Find where the given text appears and provide that cell's center as [X, Y] coordinate. 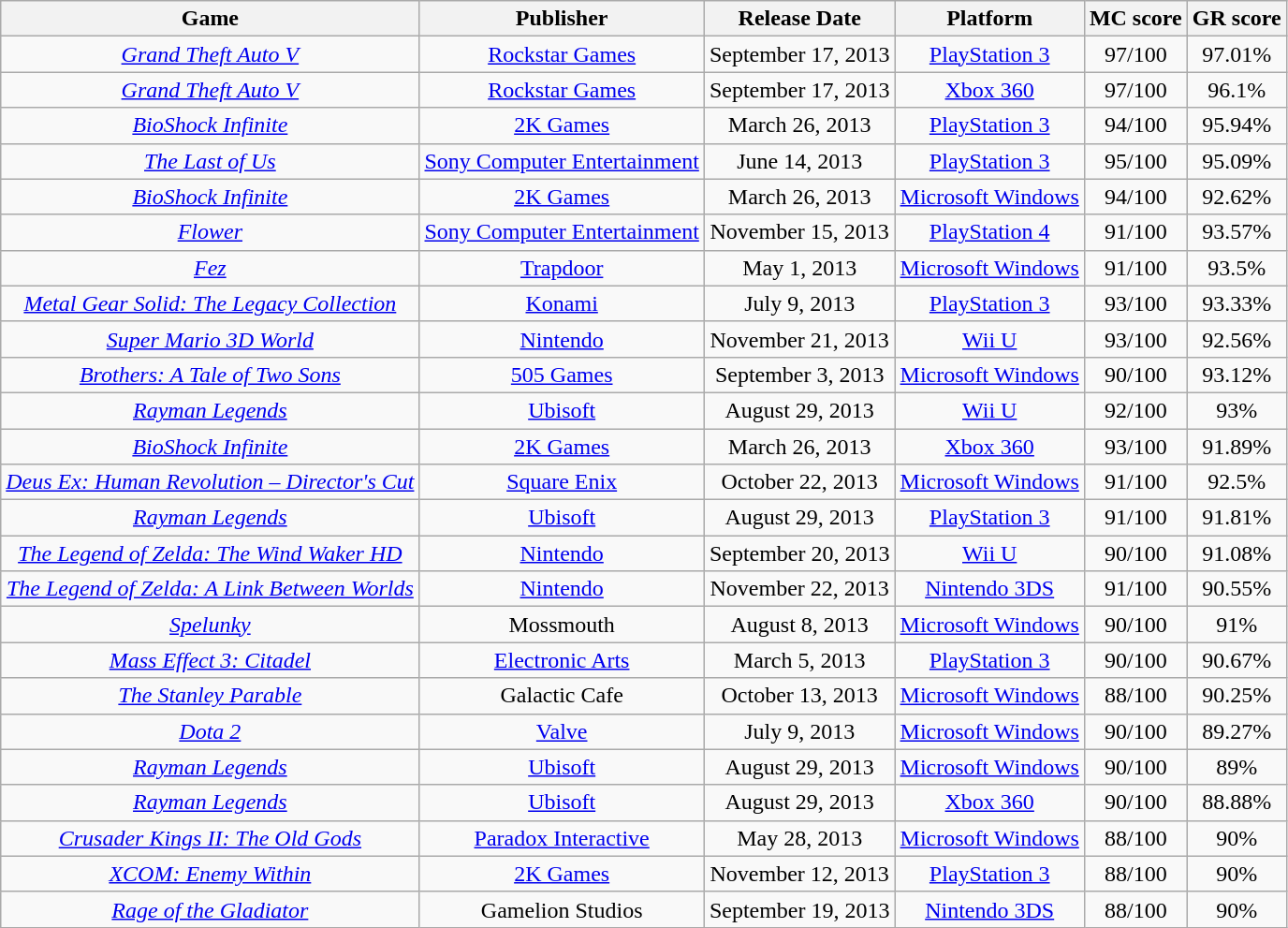
Mass Effect 3: Citadel [210, 660]
MC score [1135, 19]
November 12, 2013 [799, 874]
88.88% [1237, 803]
Platform [989, 19]
92.56% [1237, 339]
90.67% [1237, 660]
The Stanley Parable [210, 696]
93.5% [1237, 268]
June 14, 2013 [799, 161]
Publisher [562, 19]
March 5, 2013 [799, 660]
91.89% [1237, 447]
95.09% [1237, 161]
Gamelion Studios [562, 909]
Electronic Arts [562, 660]
GR score [1237, 19]
91% [1237, 625]
Rage of the Gladiator [210, 909]
96.1% [1237, 90]
91.08% [1237, 553]
93.33% [1237, 303]
93.57% [1237, 232]
November 21, 2013 [799, 339]
93.12% [1237, 375]
The Last of Us [210, 161]
November 22, 2013 [799, 589]
Dota 2 [210, 731]
Spelunky [210, 625]
XCOM: Enemy Within [210, 874]
PlayStation 4 [989, 232]
95.94% [1237, 125]
August 8, 2013 [799, 625]
May 28, 2013 [799, 838]
92/100 [1135, 410]
May 1, 2013 [799, 268]
Valve [562, 731]
89% [1237, 767]
91.81% [1237, 518]
90.25% [1237, 696]
Crusader Kings II: The Old Gods [210, 838]
Deus Ex: Human Revolution – Director's Cut [210, 482]
Square Enix [562, 482]
September 19, 2013 [799, 909]
Konami [562, 303]
92.5% [1237, 482]
September 3, 2013 [799, 375]
90.55% [1237, 589]
Fez [210, 268]
The Legend of Zelda: The Wind Waker HD [210, 553]
September 20, 2013 [799, 553]
Release Date [799, 19]
Brothers: A Tale of Two Sons [210, 375]
Galactic Cafe [562, 696]
Metal Gear Solid: The Legacy Collection [210, 303]
505 Games [562, 375]
The Legend of Zelda: A Link Between Worlds [210, 589]
97.01% [1237, 54]
Game [210, 19]
Paradox Interactive [562, 838]
Mossmouth [562, 625]
Flower [210, 232]
October 13, 2013 [799, 696]
October 22, 2013 [799, 482]
93% [1237, 410]
95/100 [1135, 161]
Trapdoor [562, 268]
Super Mario 3D World [210, 339]
92.62% [1237, 197]
89.27% [1237, 731]
November 15, 2013 [799, 232]
